Identify which cell holds the provided text, then report its (x, y) central coordinate. 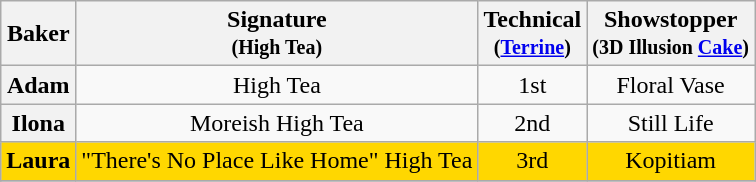
Kopitiam (671, 161)
Moreish High Tea (277, 123)
Floral Vase (671, 85)
High Tea (277, 85)
3rd (532, 161)
Adam (38, 85)
Showstopper(3D Illusion Cake) (671, 34)
2nd (532, 123)
Baker (38, 34)
Laura (38, 161)
Signature(High Tea) (277, 34)
Ilona (38, 123)
"There's No Place Like Home" High Tea (277, 161)
Technical(Terrine) (532, 34)
1st (532, 85)
Still Life (671, 123)
